Search for the cell housing the specified text and yield its (X, Y) center coordinate. 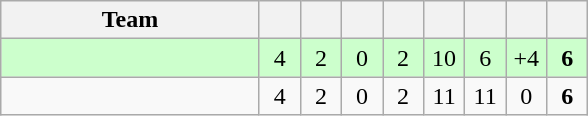
Team (130, 20)
10 (444, 58)
+4 (526, 58)
